From the cell containing the given text, extract its center point as [X, Y] coordinate. 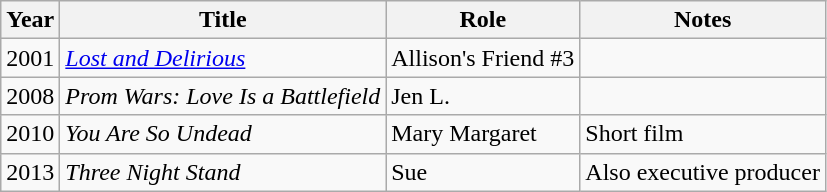
Year [30, 20]
Title [223, 20]
Lost and Delirious [223, 58]
Allison's Friend #3 [483, 58]
2010 [30, 134]
2001 [30, 58]
2008 [30, 96]
Prom Wars: Love Is a Battlefield [223, 96]
Notes [703, 20]
Role [483, 20]
Sue [483, 172]
Short film [703, 134]
Mary Margaret [483, 134]
Jen L. [483, 96]
Also executive producer [703, 172]
Three Night Stand [223, 172]
2013 [30, 172]
You Are So Undead [223, 134]
